Find where the given text appears and provide that cell's center as [X, Y] coordinate. 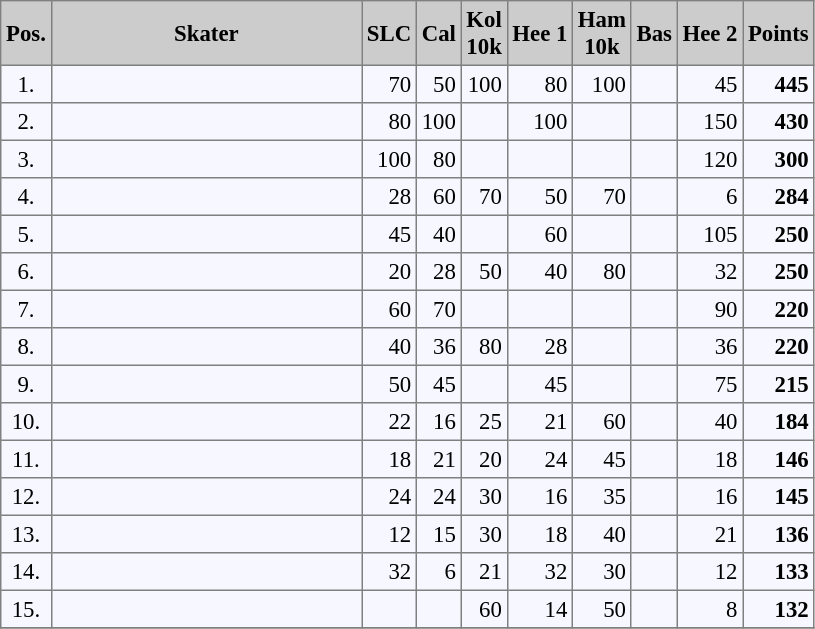
14. [26, 572]
3. [26, 159]
150 [710, 122]
14 [540, 609]
15. [26, 609]
Points [778, 33]
5. [26, 234]
133 [778, 572]
4. [26, 197]
Hee 2 [710, 33]
136 [778, 534]
10. [26, 422]
90 [710, 309]
75 [710, 384]
8. [26, 347]
SLC [390, 33]
2. [26, 122]
7. [26, 309]
300 [778, 159]
Kol10k [484, 33]
12. [26, 497]
Cal [438, 33]
Bas [654, 33]
35 [602, 497]
Skater [206, 33]
445 [778, 84]
284 [778, 197]
22 [390, 422]
146 [778, 459]
Ham10k [602, 33]
1. [26, 84]
9. [26, 384]
184 [778, 422]
8 [710, 609]
145 [778, 497]
105 [710, 234]
430 [778, 122]
6. [26, 272]
25 [484, 422]
120 [710, 159]
132 [778, 609]
15 [438, 534]
13. [26, 534]
Pos. [26, 33]
215 [778, 384]
11. [26, 459]
Hee 1 [540, 33]
